Pinpoint the cell where the given text exists, returning its [X, Y] midpoint coordinate. 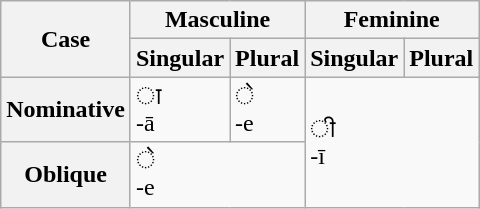
ी-ī [392, 142]
Case [66, 39]
Masculine [217, 20]
ा-ā [180, 110]
Oblique [66, 174]
Nominative [66, 110]
Feminine [392, 20]
